Return (x, y) of the center of cell containing provided text 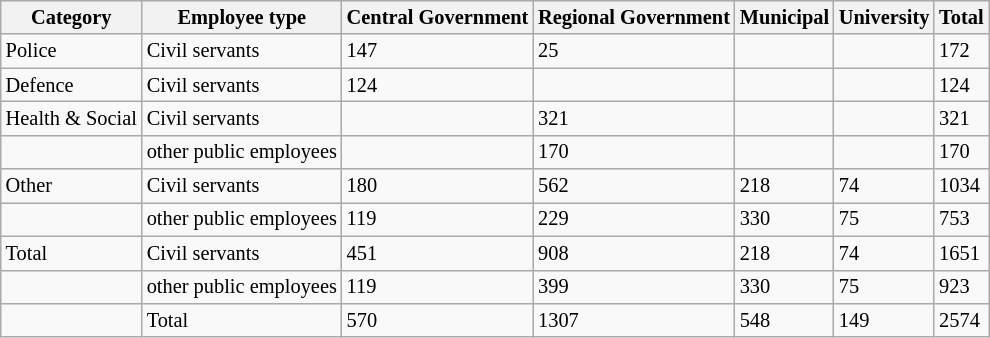
University (884, 17)
570 (438, 320)
1034 (961, 186)
Police (72, 51)
451 (438, 253)
2574 (961, 320)
1651 (961, 253)
Regional Government (634, 17)
753 (961, 219)
229 (634, 219)
149 (884, 320)
Health & Social (72, 118)
Category (72, 17)
562 (634, 186)
Central Government (438, 17)
1307 (634, 320)
923 (961, 287)
Other (72, 186)
Municipal (784, 17)
548 (784, 320)
180 (438, 186)
147 (438, 51)
Defence (72, 85)
Employee type (242, 17)
25 (634, 51)
399 (634, 287)
172 (961, 51)
908 (634, 253)
